Identify which cell holds the provided text, then report its [X, Y] central coordinate. 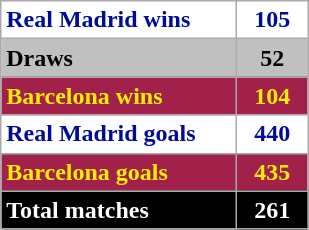
Barcelona wins [119, 96]
Real Madrid wins [119, 20]
440 [272, 134]
Draws [119, 58]
Barcelona goals [119, 172]
261 [272, 210]
52 [272, 58]
104 [272, 96]
Total matches [119, 210]
Real Madrid goals [119, 134]
435 [272, 172]
105 [272, 20]
